Search for the cell housing the specified text and yield its (x, y) center coordinate. 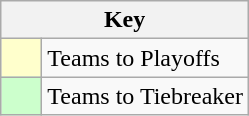
Teams to Playoffs (146, 58)
Teams to Tiebreaker (146, 96)
Key (125, 20)
